Provide the (X, Y) coordinate of the cell's center where the given text is located.  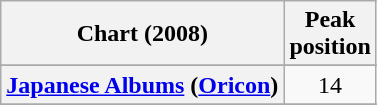
Peak position (330, 34)
Japanese Albums (Oricon) (142, 85)
Chart (2008) (142, 34)
14 (330, 85)
